Identify which cell holds the provided text, then report its [x, y] central coordinate. 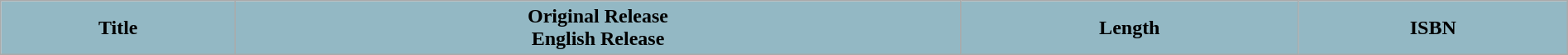
Length [1130, 28]
ISBN [1432, 28]
Original ReleaseEnglish Release [599, 28]
Title [118, 28]
